Locate the cell with the specified text and output its [X, Y] center coordinate. 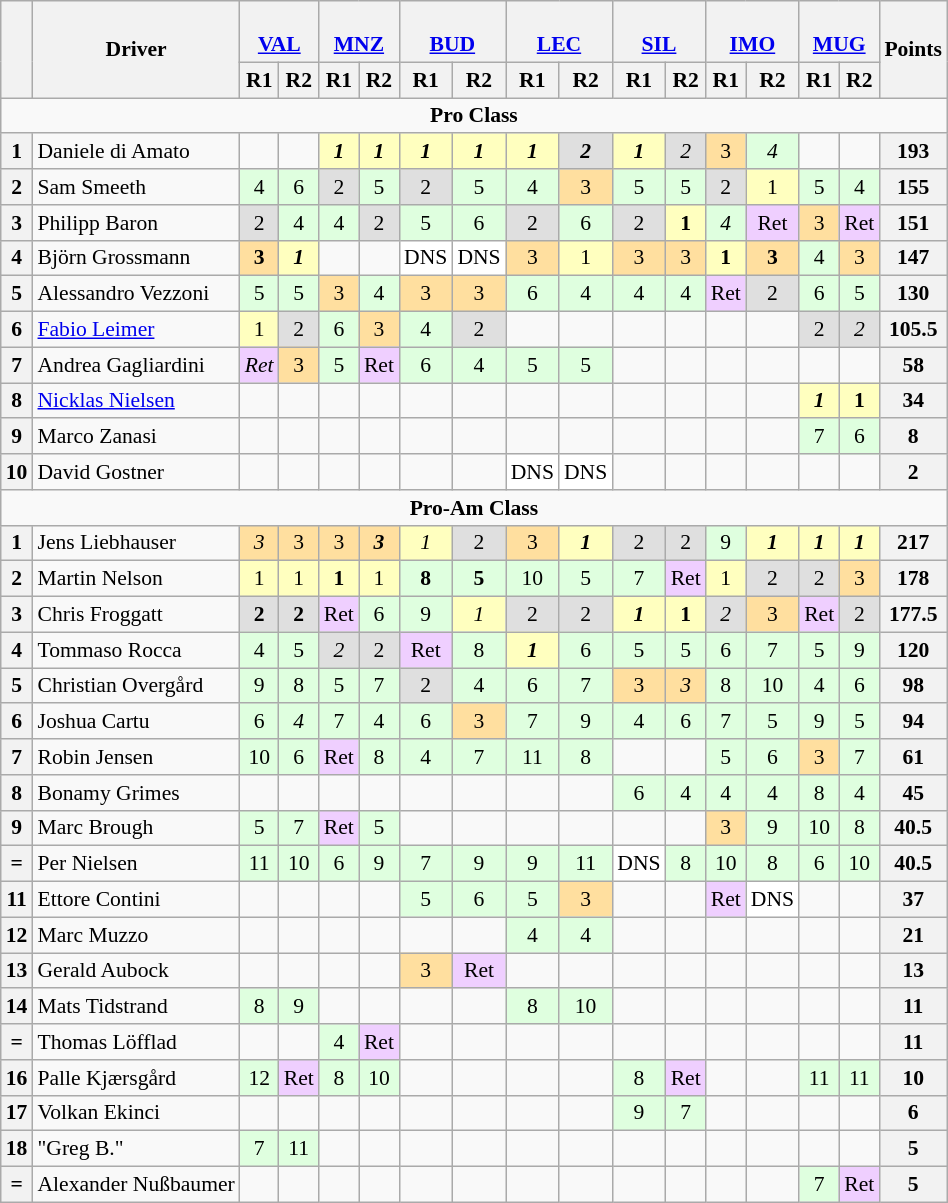
Thomas Löfflad [136, 1042]
37 [913, 900]
34 [913, 401]
Driver [136, 50]
18 [17, 1149]
Marc Muzzo [136, 935]
MUG [839, 32]
LEC [560, 32]
Jens Liebhauser [136, 543]
120 [913, 650]
Björn Grossmann [136, 258]
Gerald Aubock [136, 971]
Alexander Nußbaumer [136, 1185]
Per Nielsen [136, 864]
155 [913, 187]
SIL [658, 32]
177.5 [913, 615]
151 [913, 223]
Christian Overgård [136, 686]
IMO [752, 32]
Joshua Cartu [136, 722]
Alessandro Vezzoni [136, 294]
Tommaso Rocca [136, 650]
98 [913, 686]
105.5 [913, 330]
Robin Jensen [136, 757]
MNZ [359, 32]
Fabio Leimer [136, 330]
Daniele di Amato [136, 152]
193 [913, 152]
Pro-Am Class [474, 508]
Sam Smeeth [136, 187]
Martin Nelson [136, 579]
130 [913, 294]
Philipp Baron [136, 223]
61 [913, 757]
"Greg B." [136, 1149]
Ettore Contini [136, 900]
147 [913, 258]
Pro Class [474, 116]
Andrea Gagliardini [136, 365]
94 [913, 722]
Nicklas Nielsen [136, 401]
BUD [452, 32]
Marco Zanasi [136, 437]
17 [17, 1113]
14 [17, 1007]
Bonamy Grimes [136, 793]
58 [913, 365]
21 [913, 935]
Mats Tidstrand [136, 1007]
45 [913, 793]
David Gostner [136, 472]
Marc Brough [136, 828]
178 [913, 579]
16 [17, 1078]
VAL [280, 32]
Volkan Ekinci [136, 1113]
Palle Kjærsgård [136, 1078]
217 [913, 543]
Points [913, 50]
Chris Froggatt [136, 615]
